Pinpoint the cell where the given text exists, returning its [x, y] midpoint coordinate. 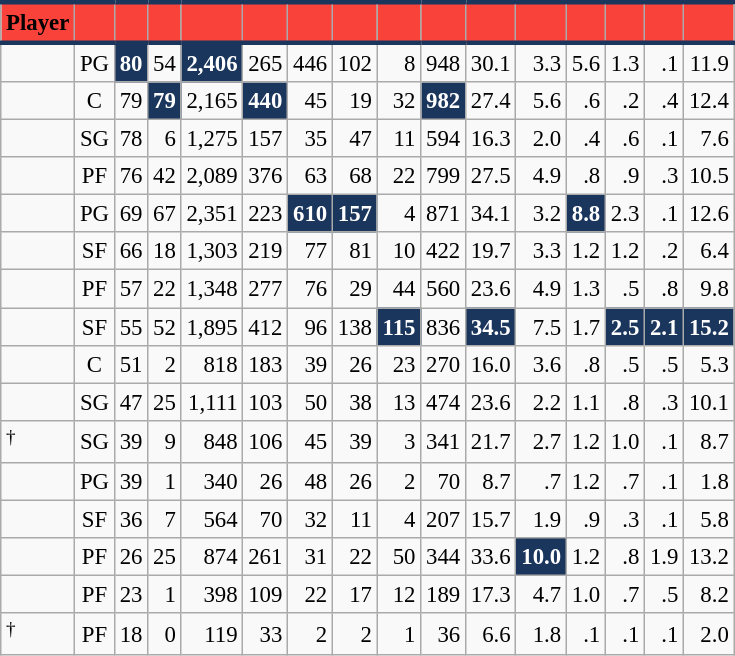
27.5 [491, 176]
446 [310, 62]
340 [212, 482]
2,089 [212, 176]
69 [130, 214]
7 [164, 519]
2.5 [626, 327]
0 [164, 634]
5.8 [709, 519]
119 [212, 634]
2.7 [541, 441]
2.3 [626, 214]
10.1 [709, 402]
27.4 [491, 101]
10.0 [541, 557]
3 [399, 441]
7.5 [541, 327]
16.3 [491, 139]
948 [444, 62]
78 [130, 139]
106 [266, 441]
35 [310, 139]
1,275 [212, 139]
138 [354, 327]
17 [354, 594]
68 [354, 176]
12 [399, 594]
21.7 [491, 441]
398 [212, 594]
2.2 [541, 402]
67 [164, 214]
8.2 [709, 594]
265 [266, 62]
422 [444, 251]
341 [444, 441]
109 [266, 594]
1,303 [212, 251]
9.8 [709, 289]
34.1 [491, 214]
8.8 [586, 214]
874 [212, 557]
277 [266, 289]
189 [444, 594]
10 [399, 251]
270 [444, 364]
38 [354, 402]
344 [444, 557]
31 [310, 557]
1.7 [586, 327]
66 [130, 251]
102 [354, 62]
219 [266, 251]
10.5 [709, 176]
2,406 [212, 62]
564 [212, 519]
15.7 [491, 519]
11.9 [709, 62]
17.3 [491, 594]
871 [444, 214]
54 [164, 62]
51 [130, 364]
610 [310, 214]
376 [266, 176]
1,348 [212, 289]
848 [212, 441]
6.6 [491, 634]
9 [164, 441]
48 [310, 482]
6 [164, 139]
1,111 [212, 402]
33 [266, 634]
19.7 [491, 251]
12.6 [709, 214]
2,351 [212, 214]
818 [212, 364]
1,895 [212, 327]
42 [164, 176]
6.4 [709, 251]
15.2 [709, 327]
261 [266, 557]
799 [444, 176]
13 [399, 402]
34.5 [491, 327]
12.4 [709, 101]
1.1 [586, 402]
3.2 [541, 214]
81 [354, 251]
29 [354, 289]
96 [310, 327]
982 [444, 101]
13.2 [709, 557]
52 [164, 327]
77 [310, 251]
223 [266, 214]
594 [444, 139]
4.7 [541, 594]
19 [354, 101]
3.6 [541, 364]
103 [266, 402]
7.6 [709, 139]
16.0 [491, 364]
412 [266, 327]
474 [444, 402]
44 [399, 289]
5.3 [709, 364]
440 [266, 101]
836 [444, 327]
33.6 [491, 557]
183 [266, 364]
80 [130, 62]
30.1 [491, 62]
8 [399, 62]
Player [38, 22]
2.1 [664, 327]
560 [444, 289]
207 [444, 519]
57 [130, 289]
2,165 [212, 101]
55 [130, 327]
115 [399, 327]
63 [310, 176]
